Output the [X, Y] coordinate of the center of the cell containing the given text.  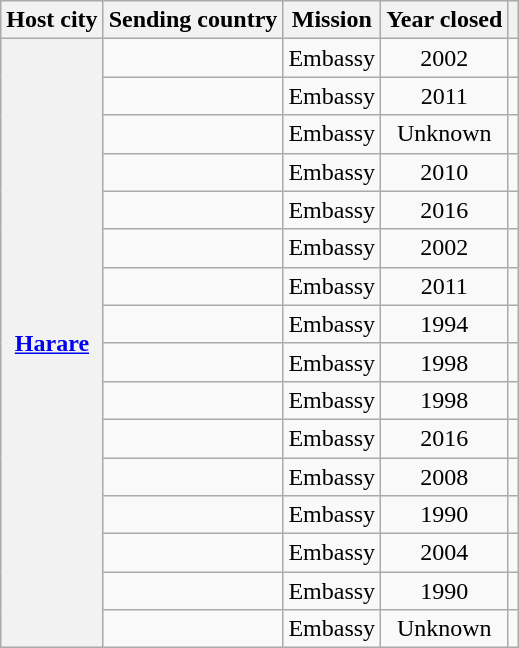
2010 [444, 172]
Sending country [193, 20]
Mission [332, 20]
2004 [444, 553]
Harare [52, 344]
Host city [52, 20]
2008 [444, 477]
1994 [444, 324]
Year closed [444, 20]
